Extract the [X, Y] coordinate from the center of the cell holding the provided text.  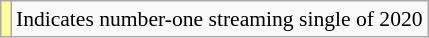
Indicates number-one streaming single of 2020 [220, 19]
